Pinpoint the cell where the given text exists, returning its (X, Y) midpoint coordinate. 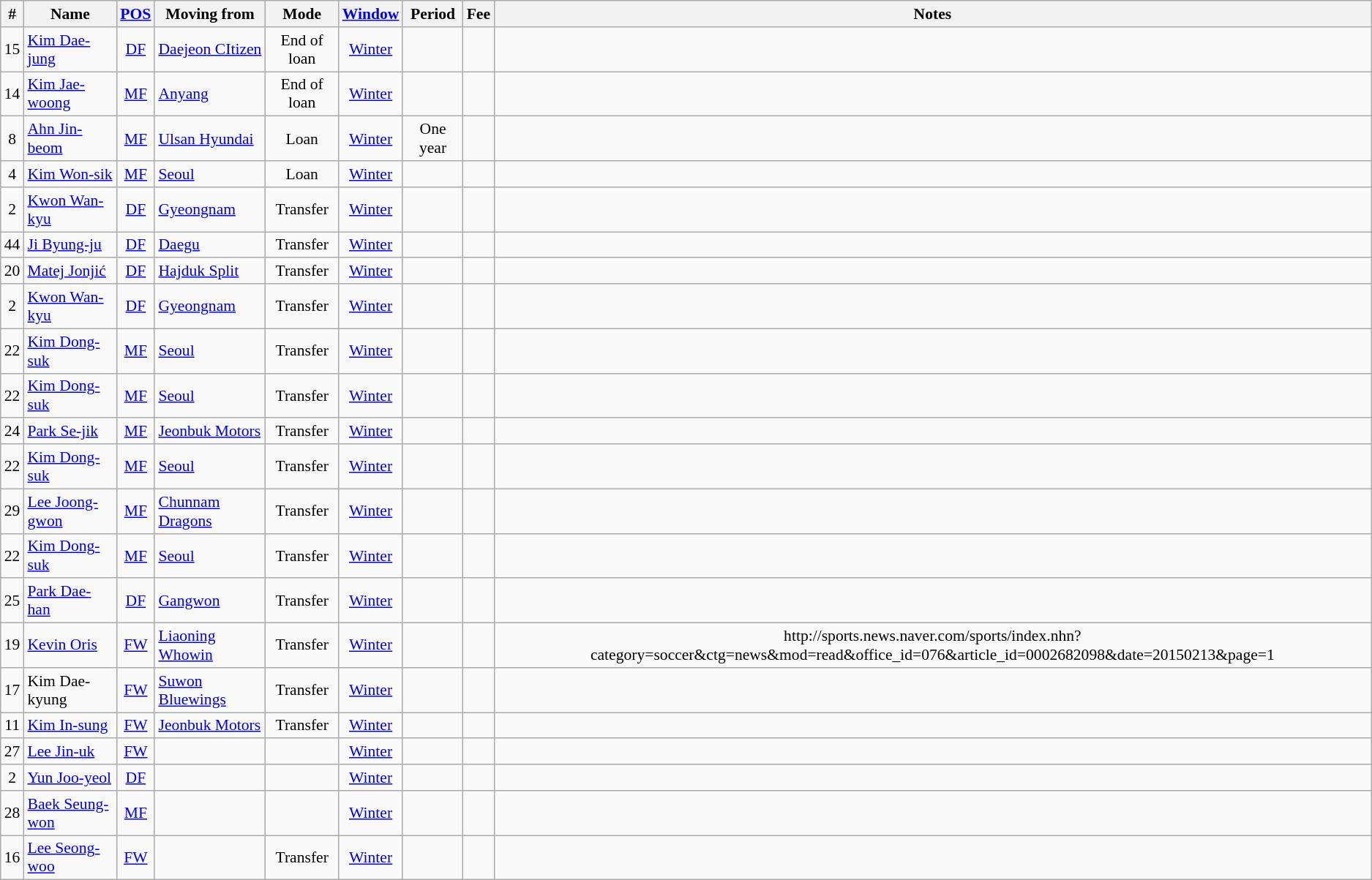
Period (432, 14)
Yun Joo-yeol (70, 778)
29 (12, 511)
POS (135, 14)
16 (12, 857)
Name (70, 14)
8 (12, 139)
4 (12, 174)
17 (12, 691)
Mode (302, 14)
44 (12, 245)
14 (12, 94)
20 (12, 271)
Anyang (209, 94)
Gangwon (209, 601)
Liaoning Whowin (209, 645)
Ulsan Hyundai (209, 139)
Park Dae-han (70, 601)
Fee (479, 14)
Notes (932, 14)
Baek Seung-won (70, 813)
15 (12, 50)
Daegu (209, 245)
25 (12, 601)
19 (12, 645)
# (12, 14)
Kim In-sung (70, 726)
Lee Seong-woo (70, 857)
Daejeon CItizen (209, 50)
Kim Won-sik (70, 174)
Ahn Jin-beom (70, 139)
Window (371, 14)
Kim Jae-woong (70, 94)
Suwon Bluewings (209, 691)
Hajduk Split (209, 271)
27 (12, 752)
Kim Dae-kyung (70, 691)
Kim Dae-jung (70, 50)
28 (12, 813)
11 (12, 726)
Matej Jonjić (70, 271)
Moving from (209, 14)
One year (432, 139)
Lee Joong-gwon (70, 511)
Lee Jin-uk (70, 752)
24 (12, 432)
Chunnam Dragons (209, 511)
Ji Byung-ju (70, 245)
http://sports.news.naver.com/sports/index.nhn?category=soccer&ctg=news&mod=read&office_id=076&article_id=0002682098&date=20150213&page=1 (932, 645)
Park Se-jik (70, 432)
Kevin Oris (70, 645)
